Provide the [X, Y] coordinate of the cell's center where the given text is located.  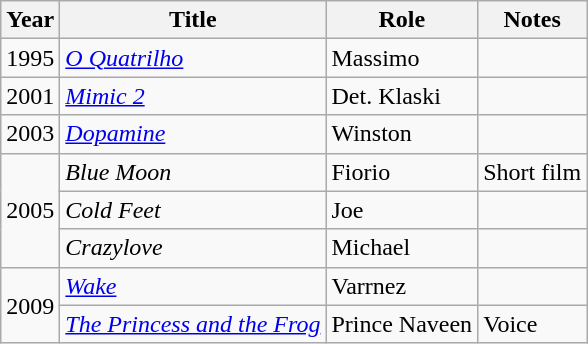
Varrnez [402, 286]
Voice [532, 324]
The Princess and the Frog [193, 324]
Crazylove [193, 248]
Blue Moon [193, 172]
2001 [30, 96]
Michael [402, 248]
Winston [402, 134]
2003 [30, 134]
2005 [30, 210]
2009 [30, 305]
Joe [402, 210]
O Quatrilho [193, 58]
Year [30, 20]
Det. Klaski [402, 96]
Wake [193, 286]
Prince Naveen [402, 324]
Role [402, 20]
Notes [532, 20]
Fiorio [402, 172]
Mimic 2 [193, 96]
Title [193, 20]
Dopamine [193, 134]
Massimo [402, 58]
Short film [532, 172]
Cold Feet [193, 210]
1995 [30, 58]
